Extract the (x, y) coordinate from the center of the cell holding the provided text.  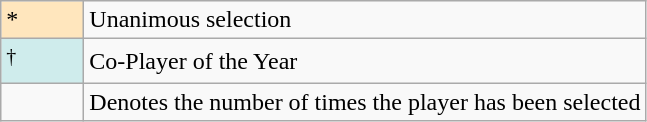
* (42, 20)
Co-Player of the Year (365, 62)
Unanimous selection (365, 20)
† (42, 62)
Denotes the number of times the player has been selected (365, 102)
